Identify which cell holds the provided text, then report its (X, Y) central coordinate. 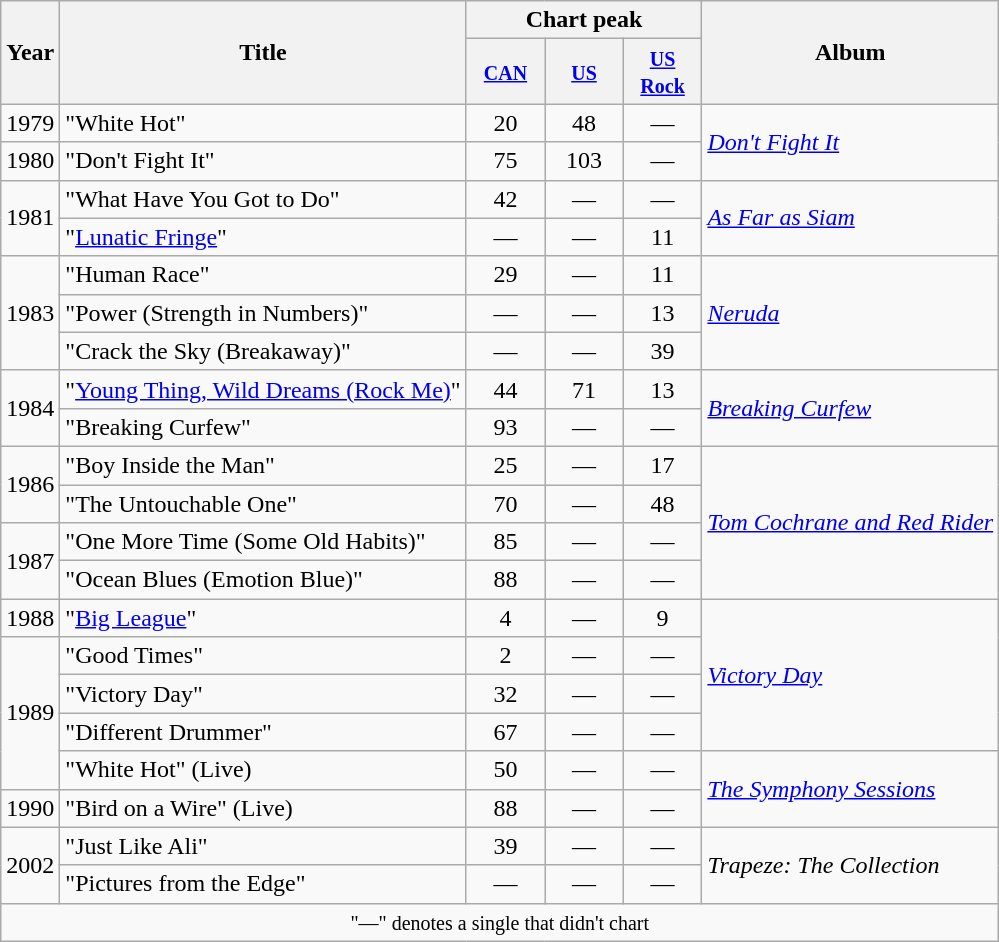
Title (263, 52)
1979 (30, 123)
9 (662, 618)
29 (506, 275)
"Ocean Blues (Emotion Blue)" (263, 580)
"Bird on a Wire" (Live) (263, 808)
As Far as Siam (850, 218)
"Human Race" (263, 275)
"Young Thing, Wild Dreams (Rock Me)" (263, 389)
The Symphony Sessions (850, 789)
"White Hot" (263, 123)
1983 (30, 313)
Victory Day (850, 675)
1990 (30, 808)
71 (584, 389)
"Boy Inside the Man" (263, 465)
44 (506, 389)
1981 (30, 218)
US (584, 72)
2002 (30, 865)
"Power (Strength in Numbers)" (263, 313)
"Just Like Ali" (263, 846)
"The Untouchable One" (263, 503)
4 (506, 618)
67 (506, 732)
"Pictures from the Edge" (263, 884)
Chart peak (584, 20)
"Big League" (263, 618)
75 (506, 161)
20 (506, 123)
2 (506, 656)
25 (506, 465)
"—" denotes a single that didn't chart (500, 922)
1980 (30, 161)
1988 (30, 618)
"White Hot" (Live) (263, 770)
1986 (30, 484)
1984 (30, 408)
CAN (506, 72)
93 (506, 427)
USRock (662, 72)
85 (506, 542)
Breaking Curfew (850, 408)
1987 (30, 561)
Year (30, 52)
Album (850, 52)
1989 (30, 713)
"Good Times" (263, 656)
"Lunatic Fringe" (263, 237)
"Crack the Sky (Breakaway)" (263, 351)
"Victory Day" (263, 694)
42 (506, 199)
Tom Cochrane and Red Rider (850, 522)
"Different Drummer" (263, 732)
"Breaking Curfew" (263, 427)
Neruda (850, 313)
103 (584, 161)
Trapeze: The Collection (850, 865)
"What Have You Got to Do" (263, 199)
70 (506, 503)
32 (506, 694)
"Don't Fight It" (263, 161)
17 (662, 465)
"One More Time (Some Old Habits)" (263, 542)
Don't Fight It (850, 142)
50 (506, 770)
